Detect which cell encompasses the target text, then output its (x, y) center coordinate. 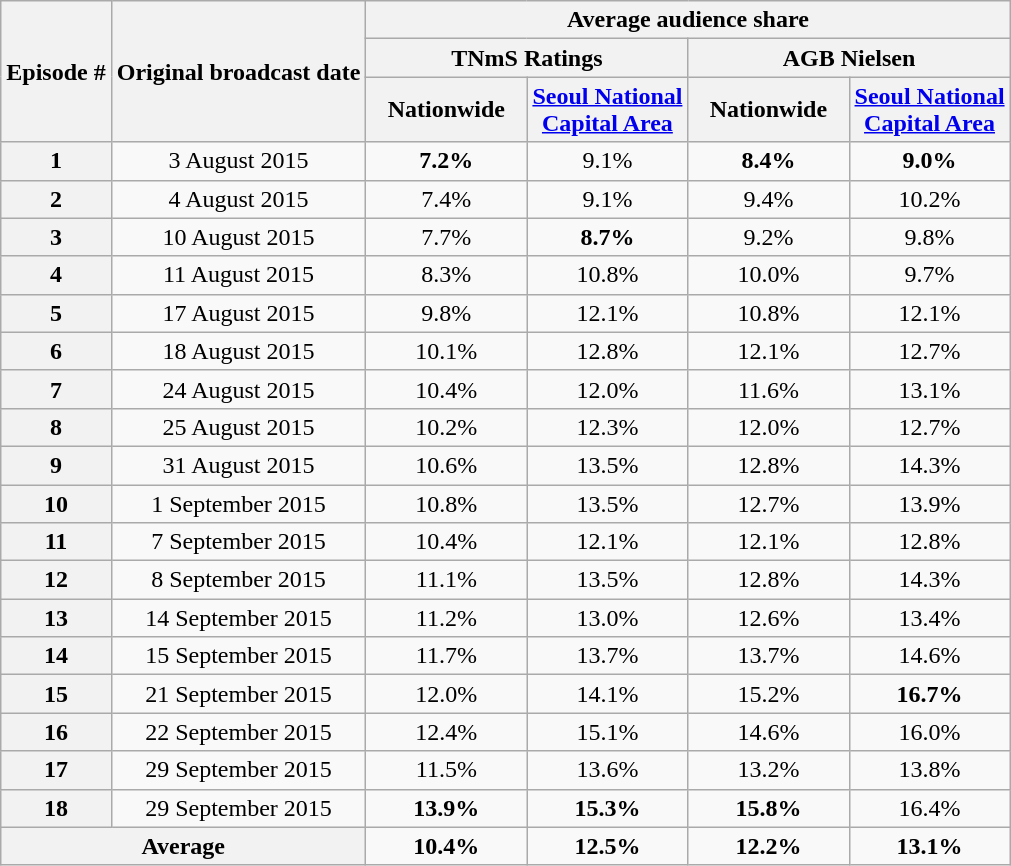
9 (56, 465)
17 (56, 770)
17 August 2015 (238, 313)
7.2% (446, 161)
5 (56, 313)
4 August 2015 (238, 199)
11.5% (446, 770)
TNmS Ratings (527, 58)
4 (56, 275)
7.4% (446, 199)
12.5% (608, 846)
14.1% (608, 694)
Average (184, 846)
8.3% (446, 275)
13.8% (930, 770)
AGB Nielsen (849, 58)
8.7% (608, 237)
10.6% (446, 465)
11.6% (768, 389)
11 (56, 542)
9.2% (768, 237)
18 (56, 808)
10 August 2015 (238, 237)
12 (56, 580)
8.4% (768, 161)
16.4% (930, 808)
10.1% (446, 351)
15 (56, 694)
8 September 2015 (238, 580)
11.2% (446, 618)
8 (56, 427)
11.1% (446, 580)
1 September 2015 (238, 503)
12.3% (608, 427)
13.0% (608, 618)
12.6% (768, 618)
9.7% (930, 275)
15 September 2015 (238, 656)
1 (56, 161)
3 August 2015 (238, 161)
10.0% (768, 275)
Average audience share (688, 20)
25 August 2015 (238, 427)
15.1% (608, 732)
11 August 2015 (238, 275)
16 (56, 732)
16.0% (930, 732)
15.2% (768, 694)
Episode # (56, 72)
13 (56, 618)
7 (56, 389)
24 August 2015 (238, 389)
16.7% (930, 694)
6 (56, 351)
18 August 2015 (238, 351)
21 September 2015 (238, 694)
7 September 2015 (238, 542)
2 (56, 199)
15.8% (768, 808)
Original broadcast date (238, 72)
14 September 2015 (238, 618)
22 September 2015 (238, 732)
15.3% (608, 808)
31 August 2015 (238, 465)
7.7% (446, 237)
9.0% (930, 161)
12.4% (446, 732)
9.4% (768, 199)
13.6% (608, 770)
13.2% (768, 770)
14 (56, 656)
13.4% (930, 618)
10 (56, 503)
11.7% (446, 656)
3 (56, 237)
12.2% (768, 846)
